Extract the [x, y] coordinate from the center of the cell holding the provided text.  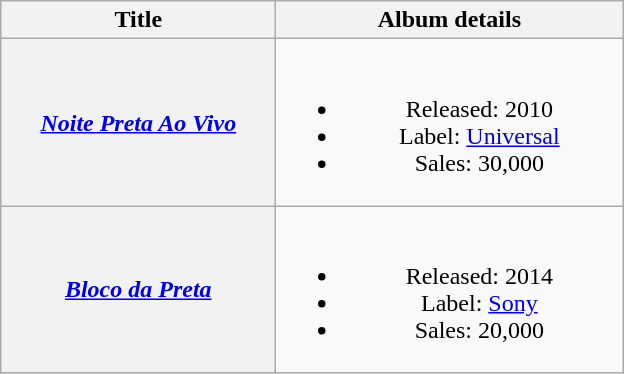
Released: 2014Label: SonySales: 20,000 [450, 290]
Noite Preta Ao Vivo [138, 122]
Title [138, 20]
Album details [450, 20]
Bloco da Preta [138, 290]
Released: 2010Label: UniversalSales: 30,000 [450, 122]
